Capture the cell that displays the provided text and extract its (x, y) central coordinate. 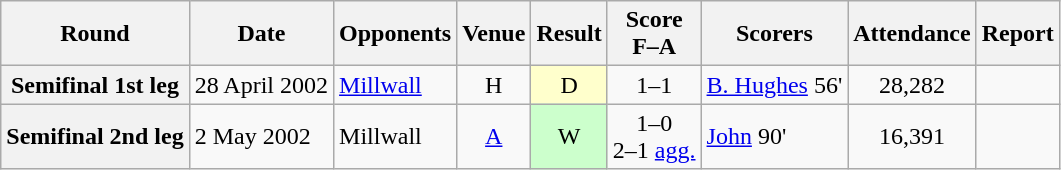
Opponents (396, 34)
1–1 (654, 85)
A (494, 136)
D (569, 85)
Round (95, 34)
1–02–1 agg. (654, 136)
28,282 (912, 85)
Attendance (912, 34)
W (569, 136)
Venue (494, 34)
H (494, 85)
Semifinal 2nd leg (95, 136)
John 90' (774, 136)
Date (261, 34)
Result (569, 34)
B. Hughes 56' (774, 85)
Scorers (774, 34)
Semifinal 1st leg (95, 85)
Report (1018, 34)
16,391 (912, 136)
2 May 2002 (261, 136)
28 April 2002 (261, 85)
ScoreF–A (654, 34)
